Find where the given text appears and provide that cell's center as [X, Y] coordinate. 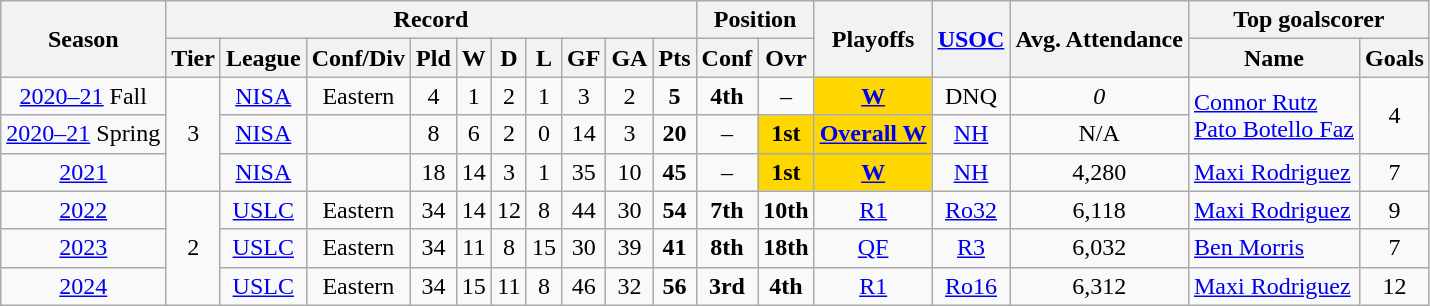
D [508, 58]
Conf [727, 58]
2020–21 Spring [84, 134]
18 [434, 172]
Conf/Div [358, 58]
44 [584, 210]
Connor Rutz Pato Botello Faz [1274, 115]
8th [727, 248]
Name [1274, 58]
USOC [971, 39]
10th [786, 210]
Record [431, 20]
45 [674, 172]
Goals [1395, 58]
2020–21 Fall [84, 96]
18th [786, 248]
2022 [84, 210]
Ro32 [971, 210]
6 [474, 134]
GA [630, 58]
39 [630, 248]
2021 [84, 172]
Ro16 [971, 286]
20 [674, 134]
Pld [434, 58]
QF [873, 248]
32 [630, 286]
Top goalscorer [1308, 20]
2024 [84, 286]
2023 [84, 248]
9 [1395, 210]
56 [674, 286]
Tier [194, 58]
4,280 [1100, 172]
5 [674, 96]
41 [674, 248]
10 [630, 172]
Position [755, 20]
GF [584, 58]
54 [674, 210]
Season [84, 39]
7th [727, 210]
Pts [674, 58]
Playoffs [873, 39]
DNQ [971, 96]
Overall W [873, 134]
N/A [1100, 134]
R3 [971, 248]
6,118 [1100, 210]
6,312 [1100, 286]
Ovr [786, 58]
League [263, 58]
35 [584, 172]
3rd [727, 286]
6,032 [1100, 248]
Ben Morris [1274, 248]
Avg. Attendance [1100, 39]
L [544, 58]
46 [584, 286]
